Extract the (x, y) coordinate from the center of the cell holding the provided text.  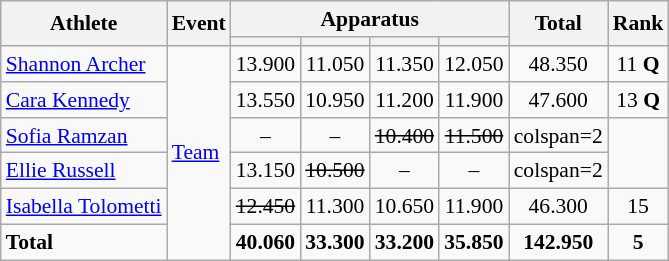
11 Q (638, 64)
33.200 (404, 243)
10.650 (404, 207)
10.400 (404, 136)
13 Q (638, 100)
Apparatus (370, 19)
35.850 (474, 243)
13.150 (266, 171)
Sofia Ramzan (84, 136)
Rank (638, 24)
33.300 (334, 243)
Shannon Archer (84, 64)
11.350 (404, 64)
48.350 (558, 64)
12.450 (266, 207)
13.900 (266, 64)
5 (638, 243)
11.050 (334, 64)
11.500 (474, 136)
Isabella Tolometti (84, 207)
15 (638, 207)
142.950 (558, 243)
12.050 (474, 64)
10.950 (334, 100)
47.600 (558, 100)
11.200 (404, 100)
Athlete (84, 24)
Cara Kennedy (84, 100)
Event (199, 24)
40.060 (266, 243)
46.300 (558, 207)
13.550 (266, 100)
11.300 (334, 207)
10.500 (334, 171)
Ellie Russell (84, 171)
Team (199, 153)
